Return the (X, Y) coordinate for the center point of the cell that contains the specified text.  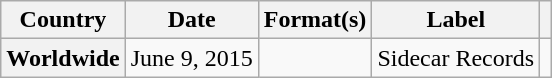
Country (63, 20)
Worldwide (63, 58)
Date (192, 20)
June 9, 2015 (192, 58)
Sidecar Records (456, 58)
Label (456, 20)
Format(s) (315, 20)
